Return the (x, y) coordinate for the center point of the cell that contains the specified text.  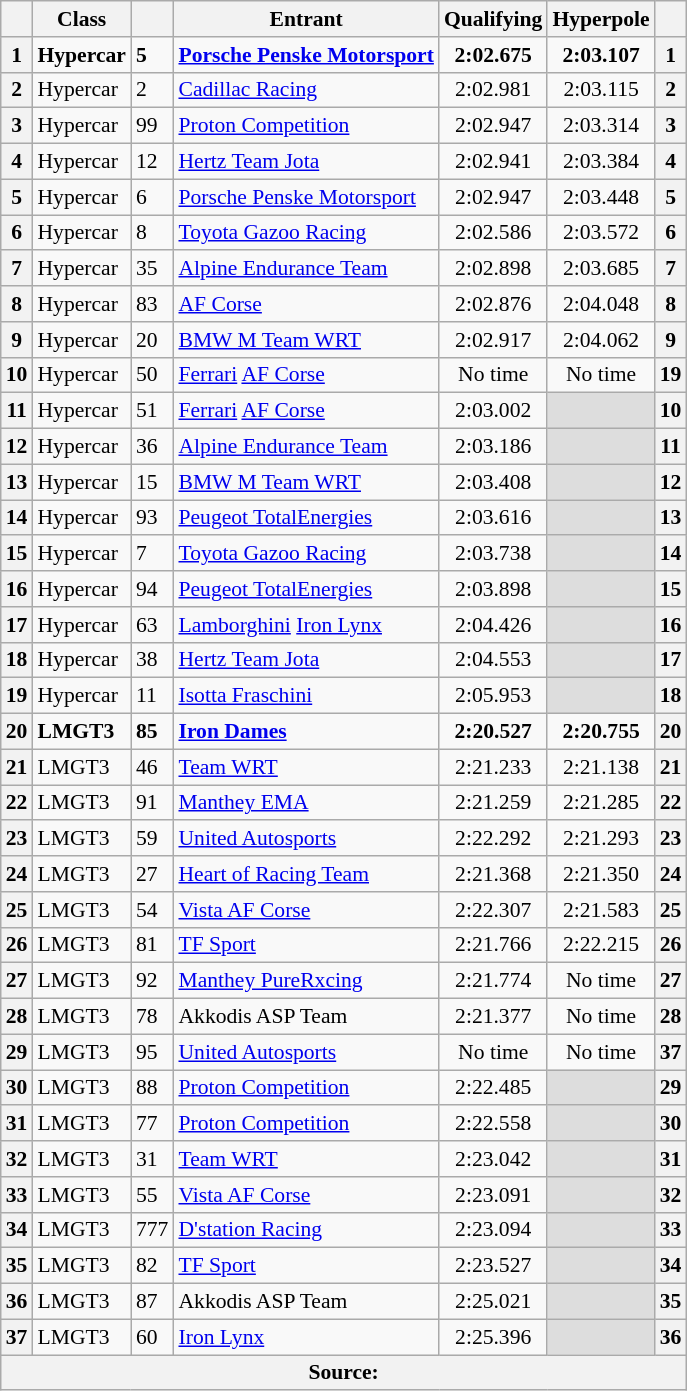
2:03.314 (600, 126)
93 (152, 518)
77 (152, 1124)
Hyperpole (600, 19)
2:22.292 (493, 839)
78 (152, 1017)
2:03.616 (493, 518)
Iron Dames (306, 732)
2:22.307 (493, 910)
2:25.396 (493, 1337)
Isotta Fraschini (306, 696)
85 (152, 732)
Heart of Racing Team (306, 874)
2:23.042 (493, 1159)
2:20.527 (493, 732)
2:21.774 (493, 981)
Qualifying (493, 19)
2:02.917 (493, 340)
2:02.981 (493, 90)
2:21.138 (600, 767)
2:25.021 (493, 1302)
2:21.766 (493, 945)
Class (81, 19)
2:22.485 (493, 1088)
Iron Lynx (306, 1337)
55 (152, 1195)
2:02.675 (493, 55)
2:21.259 (493, 803)
Manthey PureRxcing (306, 981)
2:03.685 (600, 269)
2:02.876 (493, 304)
D'station Racing (306, 1230)
2:02.898 (493, 269)
Cadillac Racing (306, 90)
AF Corse (306, 304)
2:23.094 (493, 1230)
2:23.527 (493, 1266)
2:03.448 (600, 197)
50 (152, 375)
38 (152, 660)
51 (152, 411)
2:21.377 (493, 1017)
2:03.384 (600, 162)
83 (152, 304)
Lamborghini Iron Lynx (306, 625)
92 (152, 981)
46 (152, 767)
63 (152, 625)
2:04.048 (600, 304)
95 (152, 1052)
81 (152, 945)
2:22.558 (493, 1124)
2:22.215 (600, 945)
2:04.553 (493, 660)
94 (152, 589)
2:03.002 (493, 411)
2:21.350 (600, 874)
2:04.426 (493, 625)
2:03.186 (493, 447)
2:03.115 (600, 90)
2:05.953 (493, 696)
91 (152, 803)
2:03.738 (493, 554)
2:21.583 (600, 910)
2:21.233 (493, 767)
2:20.755 (600, 732)
2:02.941 (493, 162)
99 (152, 126)
2:03.572 (600, 233)
Source: (344, 1373)
2:23.091 (493, 1195)
59 (152, 839)
88 (152, 1088)
60 (152, 1337)
2:21.285 (600, 803)
Manthey EMA (306, 803)
2:02.586 (493, 233)
2:21.293 (600, 839)
2:03.107 (600, 55)
87 (152, 1302)
54 (152, 910)
2:21.368 (493, 874)
Entrant (306, 19)
777 (152, 1230)
2:03.408 (493, 482)
2:04.062 (600, 340)
2:03.898 (493, 589)
82 (152, 1266)
